Pinpoint the cell where the given text exists, returning its [x, y] midpoint coordinate. 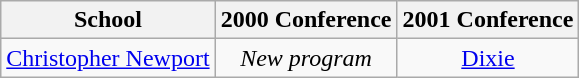
2000 Conference [306, 20]
New program [306, 58]
Dixie [488, 58]
School [108, 20]
2001 Conference [488, 20]
Christopher Newport [108, 58]
